Locate the cell with the specified text and output its [X, Y] center coordinate. 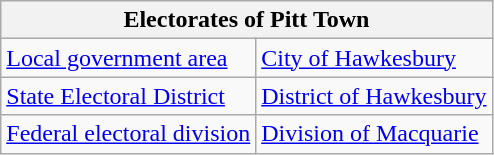
District of Hawkesbury [374, 96]
Electorates of Pitt Town [246, 20]
Division of Macquarie [374, 134]
Local government area [128, 58]
State Electoral District [128, 96]
Federal electoral division [128, 134]
City of Hawkesbury [374, 58]
